Pinpoint the cell where the given text exists, returning its (X, Y) midpoint coordinate. 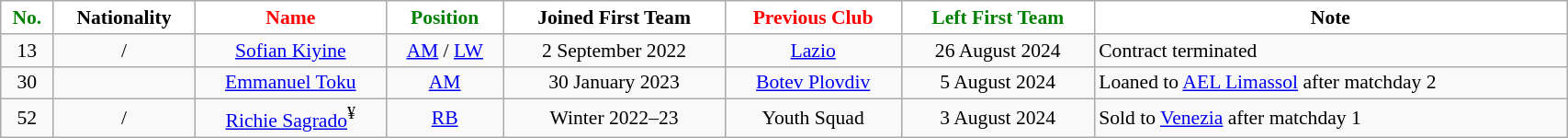
Botev Plovdiv (813, 83)
13 (28, 51)
3 August 2024 (998, 118)
Previous Club (813, 17)
Nationality (124, 17)
Richie Sagrado¥ (290, 118)
RB (445, 118)
Sofian Kiyine (290, 51)
Contract terminated (1330, 51)
Loaned to AEL Limassol after matchday 2 (1330, 83)
30 January 2023 (614, 83)
Emmanuel Toku (290, 83)
5 August 2024 (998, 83)
No. (28, 17)
Left First Team (998, 17)
Lazio (813, 51)
2 September 2022 (614, 51)
AM / LW (445, 51)
Name (290, 17)
Sold to Venezia after matchday 1 (1330, 118)
AM (445, 83)
Youth Squad (813, 118)
Position (445, 17)
Winter 2022–23 (614, 118)
52 (28, 118)
26 August 2024 (998, 51)
Joined First Team (614, 17)
30 (28, 83)
Note (1330, 17)
